Identify which cell holds the provided text, then report its [x, y] central coordinate. 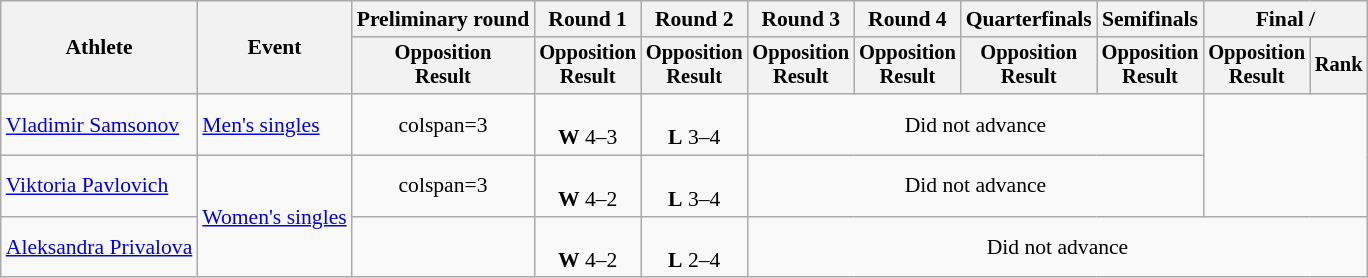
Round 3 [800, 19]
W 4–3 [588, 124]
Round 4 [908, 19]
Athlete [100, 48]
Rank [1339, 66]
Semifinals [1150, 19]
L 2–4 [694, 248]
Viktoria Pavlovich [100, 186]
Event [274, 48]
Round 1 [588, 19]
Quarterfinals [1029, 19]
Final / [1285, 19]
Vladimir Samsonov [100, 124]
Round 2 [694, 19]
Aleksandra Privalova [100, 248]
Women's singles [274, 217]
Men's singles [274, 124]
Preliminary round [444, 19]
